From the cell containing the given text, extract its center point as (X, Y) coordinate. 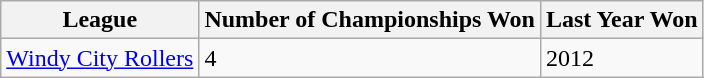
Number of Championships Won (370, 20)
4 (370, 58)
2012 (622, 58)
Last Year Won (622, 20)
Windy City Rollers (100, 58)
League (100, 20)
